Find where the given text appears and provide that cell's center as [X, Y] coordinate. 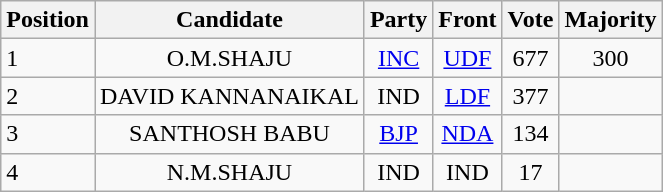
UDF [468, 58]
NDA [468, 134]
Candidate [229, 20]
Majority [610, 20]
DAVID KANNANAIKAL [229, 96]
SANTHOSH BABU [229, 134]
O.M.SHAJU [229, 58]
3 [48, 134]
LDF [468, 96]
N.M.SHAJU [229, 172]
1 [48, 58]
677 [530, 58]
17 [530, 172]
134 [530, 134]
BJP [398, 134]
4 [48, 172]
2 [48, 96]
Party [398, 20]
Position [48, 20]
Front [468, 20]
INC [398, 58]
300 [610, 58]
377 [530, 96]
Vote [530, 20]
